Detect which cell encompasses the target text, then output its (x, y) center coordinate. 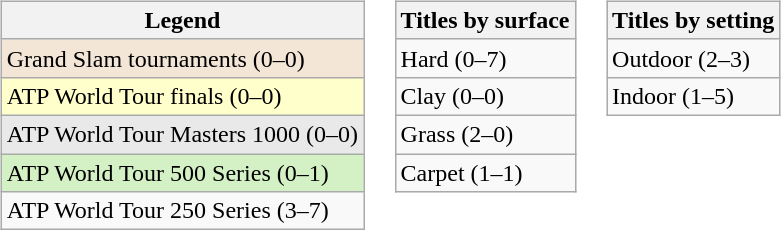
ATP World Tour 500 Series (0–1) (182, 173)
Hard (0–7) (485, 58)
Carpet (1–1) (485, 173)
Legend (182, 20)
Indoor (1–5) (694, 96)
Grass (2–0) (485, 134)
Titles by surface (485, 20)
Titles by setting (694, 20)
Outdoor (2–3) (694, 58)
Grand Slam tournaments (0–0) (182, 58)
ATP World Tour finals (0–0) (182, 96)
Clay (0–0) (485, 96)
ATP World Tour Masters 1000 (0–0) (182, 134)
ATP World Tour 250 Series (3–7) (182, 211)
